Capture the cell that displays the provided text and extract its (X, Y) central coordinate. 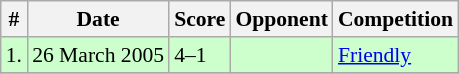
26 March 2005 (98, 55)
Friendly (396, 55)
Competition (396, 19)
Date (98, 19)
1. (14, 55)
Score (200, 19)
# (14, 19)
4–1 (200, 55)
Opponent (282, 19)
